Search for the cell housing the specified text and yield its [x, y] center coordinate. 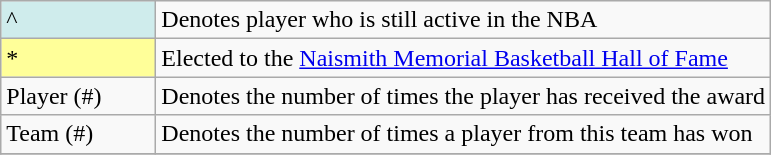
Elected to the Naismith Memorial Basketball Hall of Fame [464, 58]
* [78, 58]
Team (#) [78, 134]
Denotes the number of times the player has received the award [464, 96]
Denotes player who is still active in the NBA [464, 20]
Player (#) [78, 96]
Denotes the number of times a player from this team has won [464, 134]
^ [78, 20]
